Pinpoint the cell where the given text exists, returning its [X, Y] midpoint coordinate. 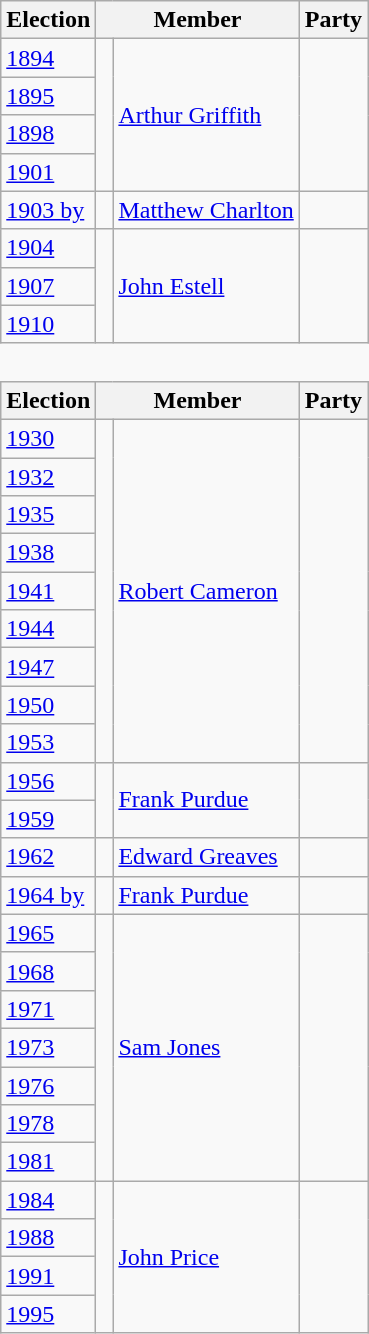
Matthew Charlton [206, 210]
1941 [48, 591]
1978 [48, 1124]
John Estell [206, 286]
1947 [48, 667]
1988 [48, 1238]
Edward Greaves [206, 857]
1944 [48, 629]
Sam Jones [206, 1047]
1976 [48, 1085]
1895 [48, 96]
1995 [48, 1314]
1894 [48, 58]
1930 [48, 438]
1956 [48, 781]
1971 [48, 1009]
1984 [48, 1200]
1903 by [48, 210]
Arthur Griffith [206, 115]
1938 [48, 553]
1904 [48, 248]
1981 [48, 1162]
1968 [48, 971]
1910 [48, 324]
1907 [48, 286]
1953 [48, 743]
1901 [48, 172]
1932 [48, 477]
John Price [206, 1257]
1898 [48, 134]
1973 [48, 1047]
1965 [48, 933]
1950 [48, 705]
Robert Cameron [206, 590]
1959 [48, 819]
1935 [48, 515]
1991 [48, 1276]
1962 [48, 857]
1964 by [48, 895]
